For the text-containing cell, return its midpoint in [x, y] coordinate format. 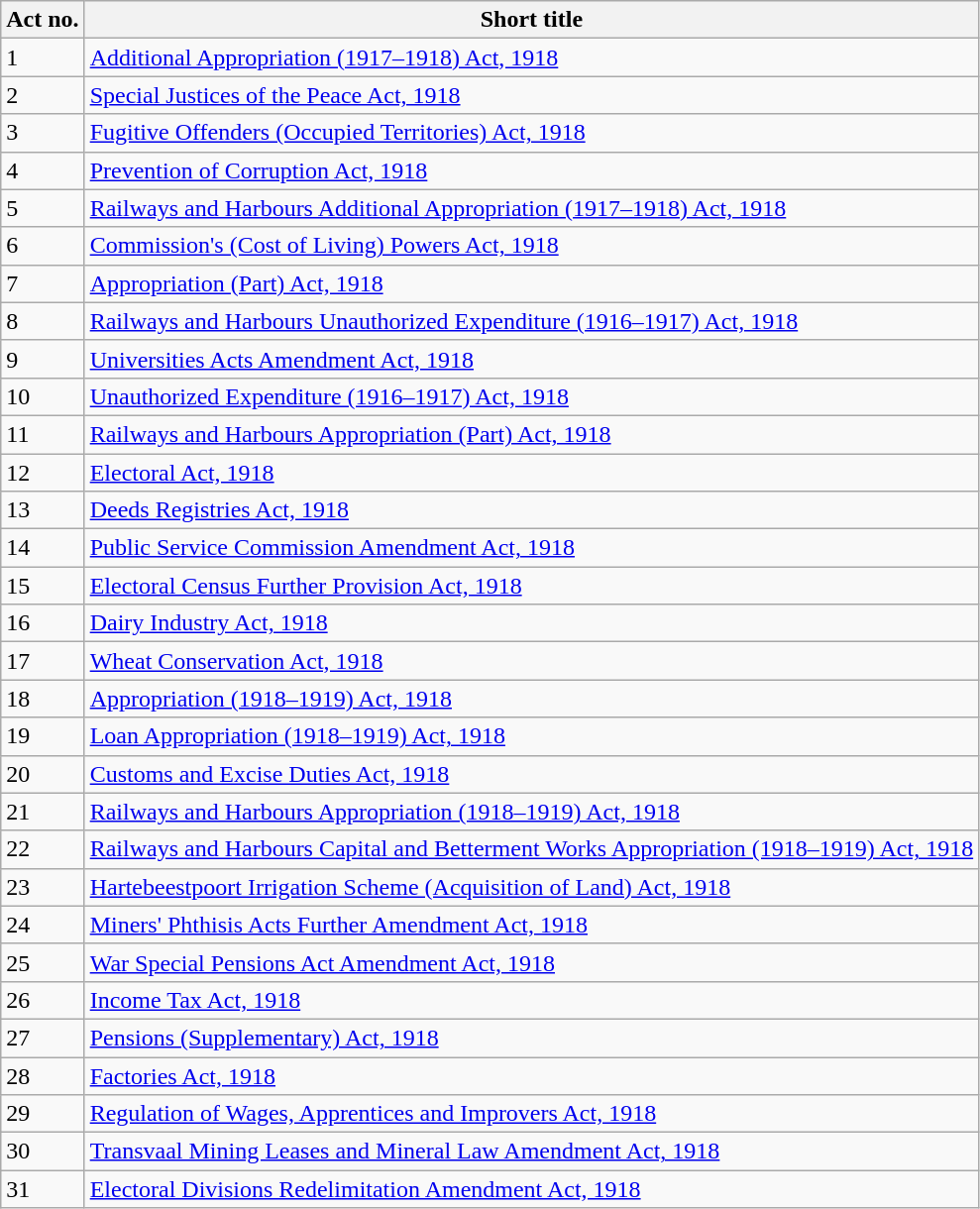
Prevention of Corruption Act, 1918 [531, 170]
Wheat Conservation Act, 1918 [531, 661]
12 [43, 473]
5 [43, 208]
Customs and Excise Duties Act, 1918 [531, 774]
14 [43, 548]
8 [43, 321]
19 [43, 736]
28 [43, 1075]
26 [43, 1000]
Railways and Harbours Additional Appropriation (1917–1918) Act, 1918 [531, 208]
22 [43, 849]
Unauthorized Expenditure (1916–1917) Act, 1918 [531, 396]
Act no. [43, 20]
Miners' Phthisis Acts Further Amendment Act, 1918 [531, 925]
13 [43, 510]
Railways and Harbours Appropriation (Part) Act, 1918 [531, 434]
23 [43, 887]
Short title [531, 20]
10 [43, 396]
Railways and Harbours Appropriation (1918–1919) Act, 1918 [531, 812]
27 [43, 1038]
Pensions (Supplementary) Act, 1918 [531, 1038]
31 [43, 1189]
Dairy Industry Act, 1918 [531, 623]
Additional Appropriation (1917–1918) Act, 1918 [531, 57]
2 [43, 95]
Deeds Registries Act, 1918 [531, 510]
21 [43, 812]
17 [43, 661]
Regulation of Wages, Apprentices and Improvers Act, 1918 [531, 1114]
18 [43, 699]
Universities Acts Amendment Act, 1918 [531, 359]
30 [43, 1152]
29 [43, 1114]
24 [43, 925]
Commission's (Cost of Living) Powers Act, 1918 [531, 246]
16 [43, 623]
25 [43, 962]
War Special Pensions Act Amendment Act, 1918 [531, 962]
Electoral Act, 1918 [531, 473]
Appropriation (1918–1919) Act, 1918 [531, 699]
Hartebeestpoort Irrigation Scheme (Acquisition of Land) Act, 1918 [531, 887]
3 [43, 133]
Loan Appropriation (1918–1919) Act, 1918 [531, 736]
Electoral Census Further Provision Act, 1918 [531, 586]
11 [43, 434]
Special Justices of the Peace Act, 1918 [531, 95]
7 [43, 283]
Public Service Commission Amendment Act, 1918 [531, 548]
Income Tax Act, 1918 [531, 1000]
20 [43, 774]
4 [43, 170]
Railways and Harbours Unauthorized Expenditure (1916–1917) Act, 1918 [531, 321]
Factories Act, 1918 [531, 1075]
Fugitive Offenders (Occupied Territories) Act, 1918 [531, 133]
6 [43, 246]
Electoral Divisions Redelimitation Amendment Act, 1918 [531, 1189]
Railways and Harbours Capital and Betterment Works Appropriation (1918–1919) Act, 1918 [531, 849]
1 [43, 57]
15 [43, 586]
Transvaal Mining Leases and Mineral Law Amendment Act, 1918 [531, 1152]
9 [43, 359]
Appropriation (Part) Act, 1918 [531, 283]
